Scan for the cell matching the given text and deliver its (x, y) coordinate at center. 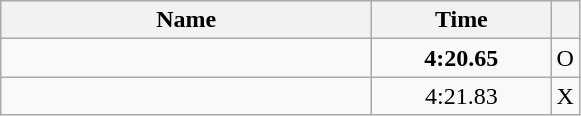
Name (186, 20)
O (565, 58)
4:20.65 (462, 58)
Time (462, 20)
X (565, 96)
4:21.83 (462, 96)
